Determine the [X, Y] coordinate at the center of the cell enclosing the given text.  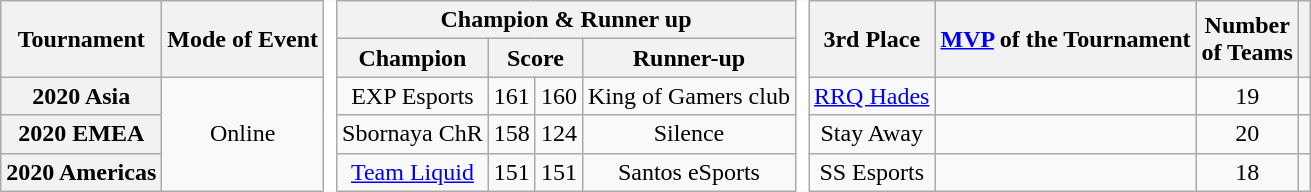
18 [1247, 172]
Champion & Runner up [566, 20]
3rd Place [872, 39]
Team Liquid [413, 172]
Score [535, 58]
Number of Teams [1247, 39]
2020 EMEA [82, 134]
EXP Esports [413, 96]
RRQ Hades [872, 96]
Stay Away [872, 134]
2020 Americas [82, 172]
2020 Asia [82, 96]
Silence [688, 134]
124 [558, 134]
Sbornaya ChR [413, 134]
Mode of Event [243, 39]
Champion [413, 58]
19 [1247, 96]
Online [243, 134]
20 [1247, 134]
SS Esports [872, 172]
Santos eSports [688, 172]
Tournament [82, 39]
MVP of the Tournament [1066, 39]
158 [512, 134]
Runner-up [688, 58]
160 [558, 96]
161 [512, 96]
King of Gamers club [688, 96]
